Detect which cell encompasses the target text, then output its (x, y) center coordinate. 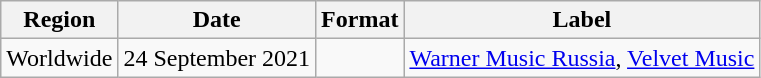
Worldwide (60, 58)
Format (360, 20)
Warner Music Russia, Velvet Music (582, 58)
Date (217, 20)
Region (60, 20)
Label (582, 20)
24 September 2021 (217, 58)
